Search for the cell housing the specified text and yield its [X, Y] center coordinate. 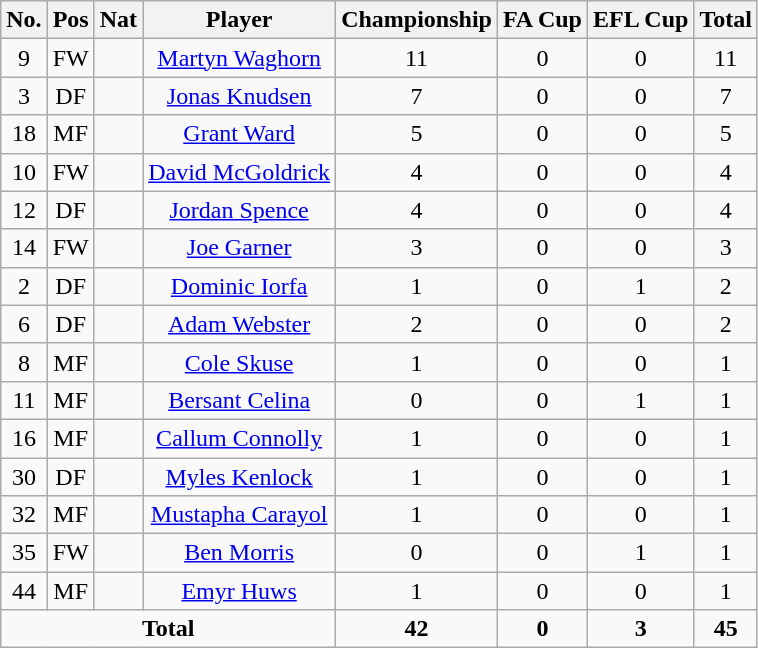
Nat [118, 20]
Emyr Huws [240, 591]
8 [24, 362]
No. [24, 20]
44 [24, 591]
18 [24, 134]
14 [24, 248]
30 [24, 477]
32 [24, 515]
Jordan Spence [240, 210]
Player [240, 20]
Callum Connolly [240, 438]
Bersant Celina [240, 400]
Jonas Knudsen [240, 96]
Myles Kenlock [240, 477]
David McGoldrick [240, 172]
Dominic Iorfa [240, 286]
6 [24, 324]
Pos [70, 20]
FA Cup [542, 20]
16 [24, 438]
Joe Garner [240, 248]
Martyn Waghorn [240, 58]
35 [24, 553]
Championship [417, 20]
42 [417, 629]
Grant Ward [240, 134]
10 [24, 172]
Cole Skuse [240, 362]
Ben Morris [240, 553]
45 [726, 629]
Adam Webster [240, 324]
12 [24, 210]
9 [24, 58]
EFL Cup [640, 20]
Mustapha Carayol [240, 515]
